Pinpoint the cell where the given text exists, returning its [X, Y] midpoint coordinate. 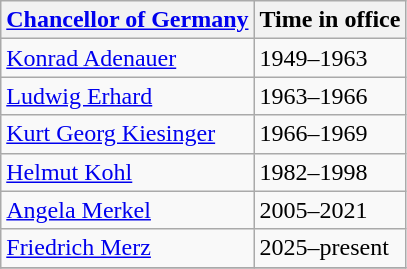
Kurt Georg Kiesinger [128, 134]
2005–2021 [330, 210]
Ludwig Erhard [128, 96]
Friedrich Merz [128, 248]
Time in office [330, 20]
2025–present [330, 248]
Helmut Kohl [128, 172]
Angela Merkel [128, 210]
Chancellor of Germany [128, 20]
1963–1966 [330, 96]
1982–1998 [330, 172]
1966–1969 [330, 134]
Konrad Adenauer [128, 58]
1949–1963 [330, 58]
